Return (X, Y) of the center of cell containing provided text 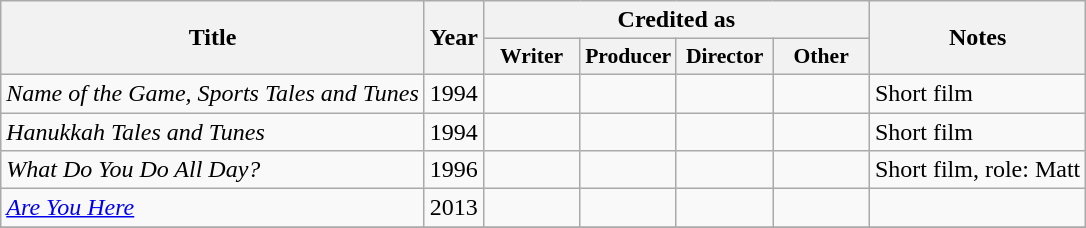
Credited as (676, 20)
Title (213, 38)
What Do You Do All Day? (213, 170)
Are You Here (213, 208)
Year (454, 38)
Producer (628, 57)
Name of the Game, Sports Tales and Tunes (213, 93)
Notes (977, 38)
Hanukkah Tales and Tunes (213, 131)
1996 (454, 170)
Other (822, 57)
Short film, role: Matt (977, 170)
2013 (454, 208)
Writer (532, 57)
Director (724, 57)
